Search for the cell housing the specified text and yield its (X, Y) center coordinate. 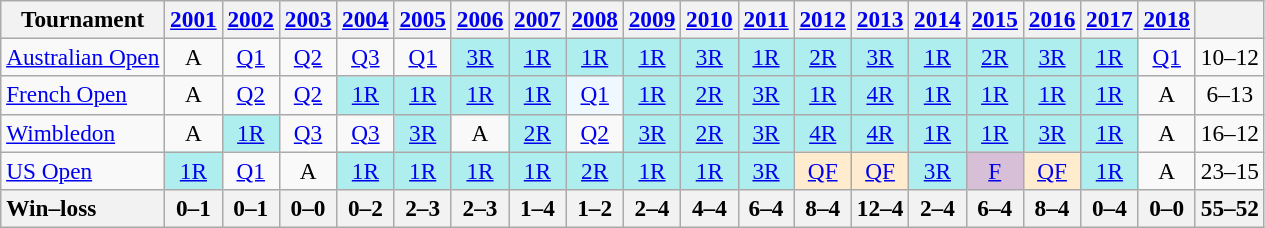
US Open (83, 170)
Australian Open (83, 57)
2018 (1166, 19)
Win–loss (83, 208)
2002 (250, 19)
2014 (938, 19)
2005 (422, 19)
2004 (366, 19)
2010 (710, 19)
Tournament (83, 19)
0–4 (1110, 208)
4–4 (710, 208)
6–13 (1230, 95)
2008 (594, 19)
French Open (83, 95)
12–4 (880, 208)
2006 (480, 19)
23–15 (1230, 170)
16–12 (1230, 133)
55–52 (1230, 208)
1–2 (594, 208)
2011 (766, 19)
2012 (822, 19)
2003 (308, 19)
10–12 (1230, 57)
2007 (538, 19)
2013 (880, 19)
2017 (1110, 19)
2009 (652, 19)
Wimbledon (83, 133)
2016 (1052, 19)
2001 (194, 19)
F (994, 170)
0–2 (366, 208)
1–4 (538, 208)
2015 (994, 19)
